Search for the cell housing the specified text and yield its [X, Y] center coordinate. 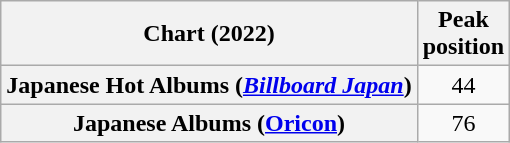
44 [463, 85]
76 [463, 123]
Japanese Albums (Oricon) [209, 123]
Peakposition [463, 34]
Chart (2022) [209, 34]
Japanese Hot Albums (Billboard Japan) [209, 85]
